Return the (X, Y) coordinate for the center point of the cell that contains the specified text.  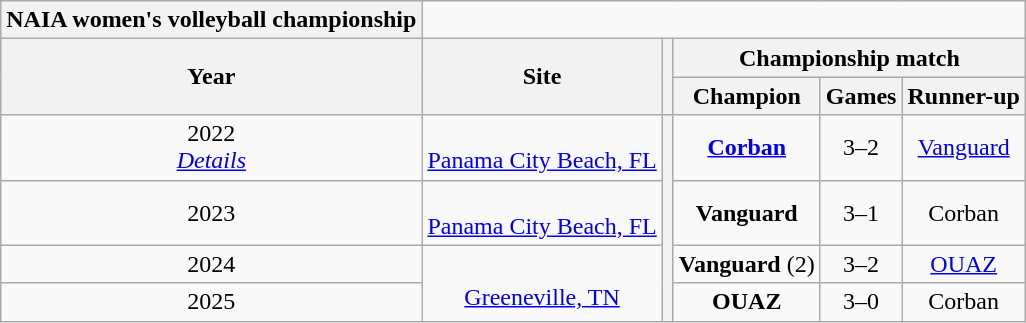
Runner-up (964, 96)
NAIA women's volleyball championship (212, 20)
3–0 (861, 302)
Champion (746, 96)
Games (861, 96)
Vanguard (2) (746, 264)
2023 (212, 212)
Year (212, 77)
3–1 (861, 212)
2022 Details (212, 148)
2024 (212, 264)
Championship match (849, 58)
Site (542, 77)
2025 (212, 302)
Greeneville, TN (542, 283)
